Locate the cell with the specified text and output its [x, y] center coordinate. 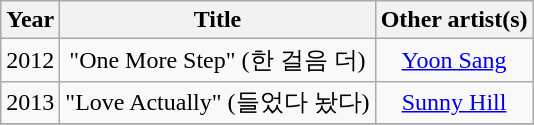
"One More Step" (한 걸음 더) [218, 60]
Year [30, 20]
2012 [30, 60]
Yoon Sang [454, 60]
Title [218, 20]
"Love Actually" (들었다 놨다) [218, 102]
Sunny Hill [454, 102]
Other artist(s) [454, 20]
2013 [30, 102]
